Identify which cell holds the provided text, then report its (x, y) central coordinate. 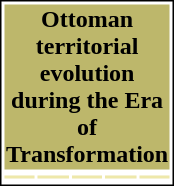
Ottoman territorial evolution during the Era of Transformation (86, 86)
